Search for the cell housing the specified text and yield its (x, y) center coordinate. 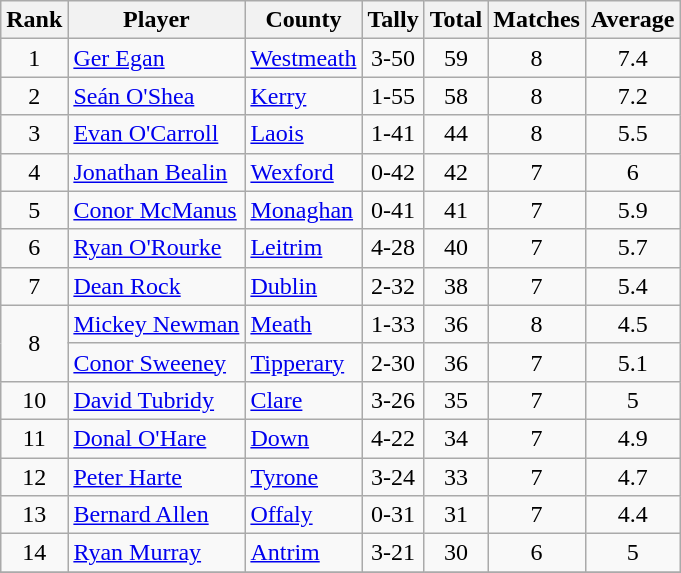
14 (34, 553)
Conor McManus (156, 210)
30 (456, 553)
5.9 (632, 210)
Offaly (304, 515)
2 (34, 96)
Total (456, 20)
Donal O'Hare (156, 438)
5.5 (632, 134)
31 (456, 515)
Bernard Allen (156, 515)
Mickey Newman (156, 324)
Rank (34, 20)
Down (304, 438)
Jonathan Bealin (156, 172)
Kerry (304, 96)
3-26 (393, 400)
5.7 (632, 248)
4.4 (632, 515)
Meath (304, 324)
1-41 (393, 134)
Ger Egan (156, 58)
42 (456, 172)
0-31 (393, 515)
4.5 (632, 324)
2-30 (393, 362)
35 (456, 400)
Monaghan (304, 210)
County (304, 20)
Evan O'Carroll (156, 134)
38 (456, 286)
59 (456, 58)
Ryan O'Rourke (156, 248)
Dean Rock (156, 286)
Westmeath (304, 58)
7.4 (632, 58)
13 (34, 515)
Peter Harte (156, 477)
5.4 (632, 286)
4 (34, 172)
Clare (304, 400)
0-42 (393, 172)
3-21 (393, 553)
Matches (537, 20)
7.2 (632, 96)
44 (456, 134)
4-28 (393, 248)
1-55 (393, 96)
David Tubridy (156, 400)
4.9 (632, 438)
Tally (393, 20)
Conor Sweeney (156, 362)
34 (456, 438)
1-33 (393, 324)
3-24 (393, 477)
Player (156, 20)
3 (34, 134)
Dublin (304, 286)
Wexford (304, 172)
5.1 (632, 362)
12 (34, 477)
2-32 (393, 286)
10 (34, 400)
1 (34, 58)
4-22 (393, 438)
33 (456, 477)
Leitrim (304, 248)
Seán O'Shea (156, 96)
Tipperary (304, 362)
Ryan Murray (156, 553)
Tyrone (304, 477)
0-41 (393, 210)
11 (34, 438)
Average (632, 20)
4.7 (632, 477)
40 (456, 248)
Laois (304, 134)
Antrim (304, 553)
58 (456, 96)
3-50 (393, 58)
41 (456, 210)
